Locate the cell with the specified text and output its [x, y] center coordinate. 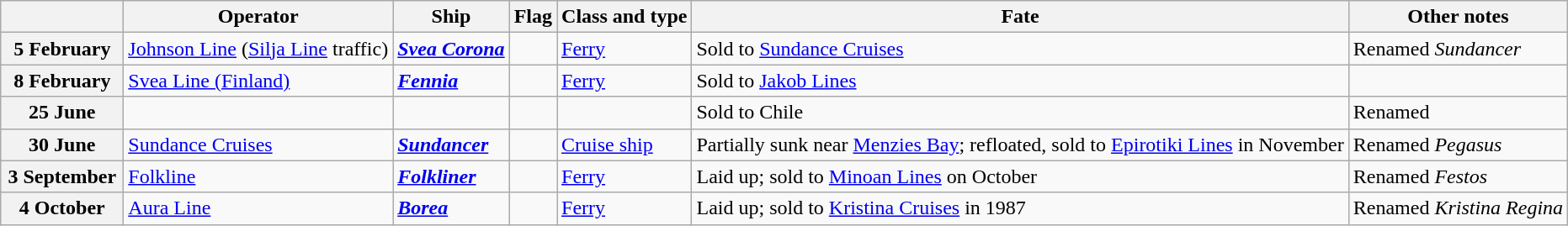
Cruise ship [625, 145]
Folkline [258, 176]
Partially sunk near Menzies Bay; refloated, sold to Epirotiki Lines in November [1020, 145]
Renamed Festos [1458, 176]
Borea [451, 208]
25 June [62, 113]
Renamed Sundancer [1458, 49]
Laid up; sold to Kristina Cruises in 1987 [1020, 208]
Sold to Jakob Lines [1020, 81]
Fennia [451, 81]
Renamed [1458, 113]
3 September [62, 176]
Fate [1020, 17]
Svea Line (Finland) [258, 81]
Class and type [625, 17]
Svea Corona [451, 49]
Operator [258, 17]
Flag [533, 17]
Laid up; sold to Minoan Lines on October [1020, 176]
Sundancer [451, 145]
Johnson Line (Silja Line traffic) [258, 49]
8 February [62, 81]
30 June [62, 145]
Sundance Cruises [258, 145]
Renamed Pegasus [1458, 145]
Sold to Sundance Cruises [1020, 49]
Folkliner [451, 176]
Ship [451, 17]
Aura Line [258, 208]
5 February [62, 49]
4 October [62, 208]
Renamed Kristina Regina [1458, 208]
Other notes [1458, 17]
Sold to Chile [1020, 113]
